Capture the cell that displays the provided text and extract its [X, Y] central coordinate. 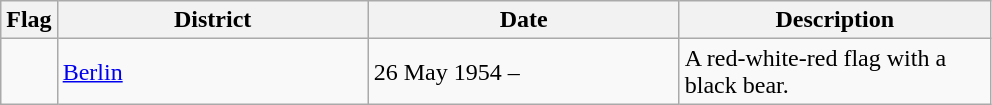
Description [834, 20]
Berlin [212, 72]
Date [524, 20]
26 May 1954 – [524, 72]
A red-white-red flag with a black bear. [834, 72]
Flag [29, 20]
District [212, 20]
